Return (X, Y) of the center of cell containing provided text 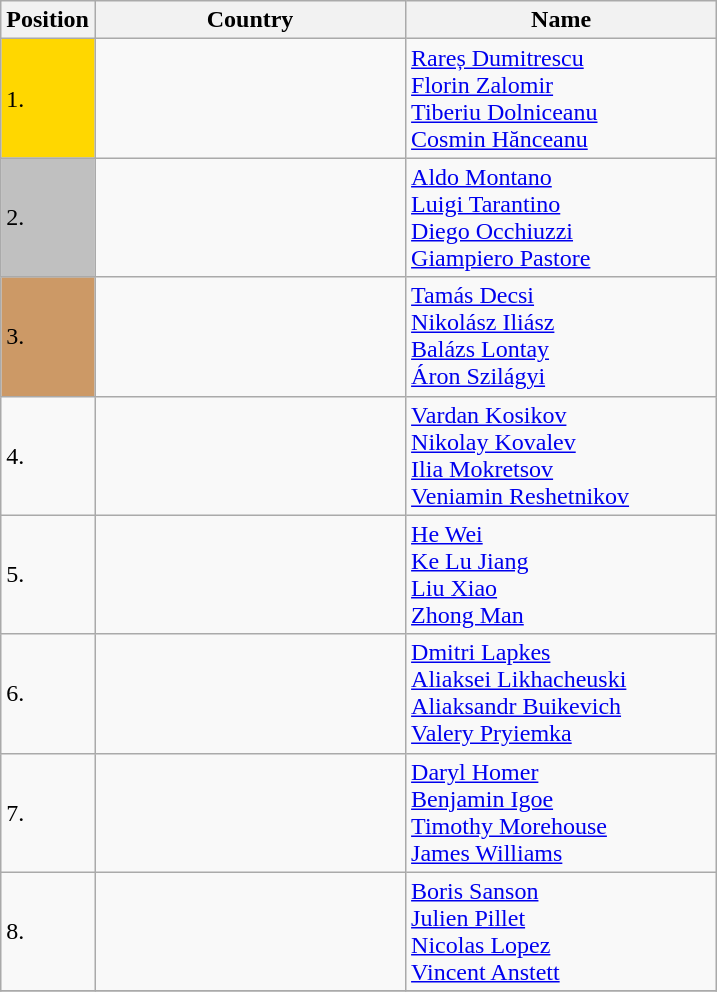
He Wei Ke Lu Jiang Liu Xiao Zhong Man (562, 574)
1. (48, 98)
6. (48, 694)
Boris Sanson Julien Pillet Nicolas Lopez Vincent Anstett (562, 932)
3. (48, 336)
7. (48, 812)
Aldo Montano Luigi Tarantino Diego Occhiuzzi Giampiero Pastore (562, 218)
Rareș Dumitrescu Florin Zalomir Tiberiu Dolniceanu Cosmin Hănceanu (562, 98)
Tamás Decsi Nikolász Iliász Balázs Lontay Áron Szilágyi (562, 336)
2. (48, 218)
5. (48, 574)
Name (562, 20)
4. (48, 456)
8. (48, 932)
Dmitri Lapkes Aliaksei Likhacheuski Aliaksandr Buikevich Valery Pryiemka (562, 694)
Vardan Kosikov Nikolay Kovalev Ilia Mokretsov Veniamin Reshetnikov (562, 456)
Country (250, 20)
Daryl Homer Benjamin Igoe Timothy Morehouse James Williams (562, 812)
Position (48, 20)
